Identify which cell holds the provided text, then report its (x, y) central coordinate. 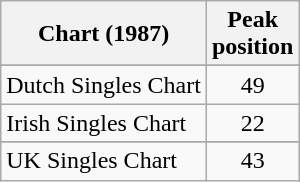
Dutch Singles Chart (104, 85)
Peakposition (252, 34)
Chart (1987) (104, 34)
UK Singles Chart (104, 161)
22 (252, 123)
Irish Singles Chart (104, 123)
43 (252, 161)
49 (252, 85)
